Provide the [x, y] coordinate of the cell's center where the given text is located.  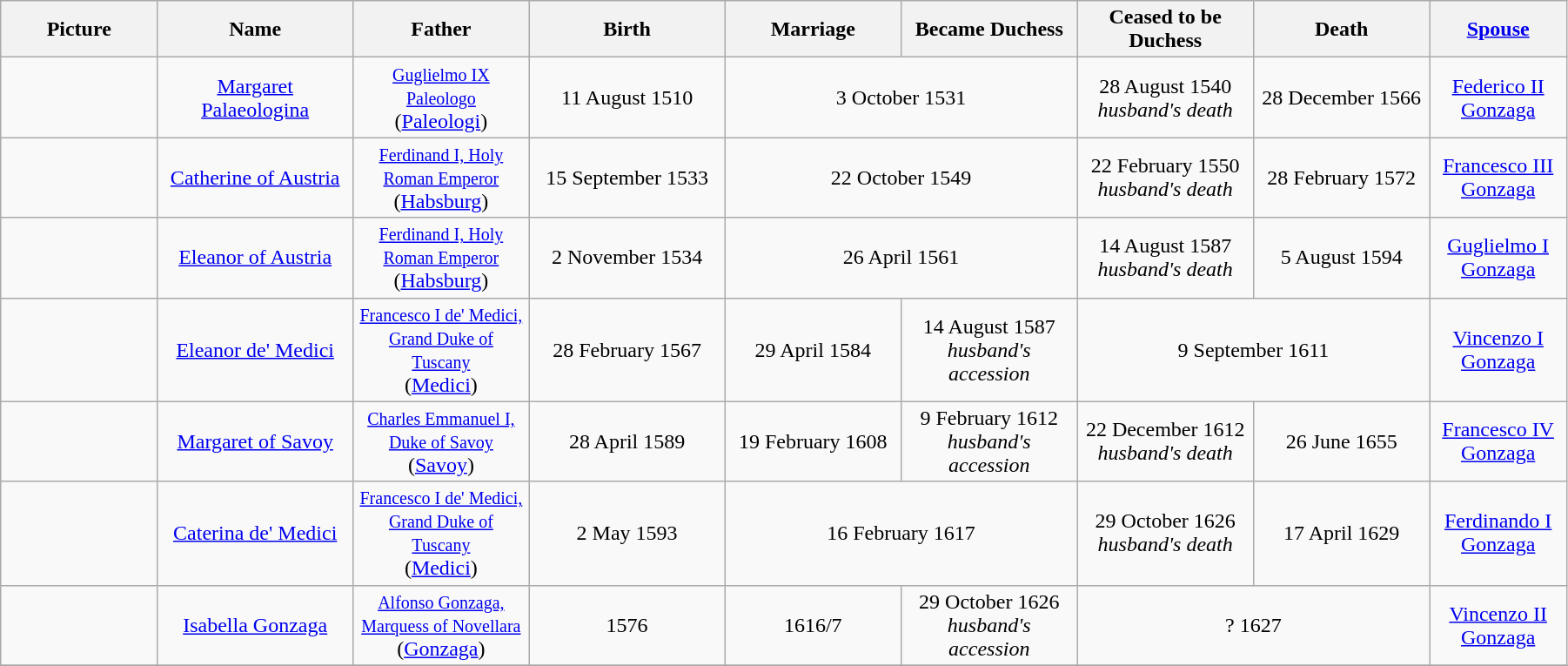
16 February 1617 [901, 533]
Vincenzo I Gonzaga [1498, 350]
28 February 1567 [627, 350]
Caterina de' Medici [256, 533]
28 August 1540husband's death [1165, 98]
Catherine of Austria [256, 178]
28 December 1566 [1341, 98]
? 1627 [1253, 625]
Alfonso Gonzaga, Marquess of Novellara(Gonzaga) [441, 625]
1616/7 [813, 625]
14 August 1587husband's death [1165, 258]
22 October 1549 [901, 178]
Ceased to be Duchess [1165, 30]
Picture [79, 30]
1576 [627, 625]
5 August 1594 [1341, 258]
Federico II Gonzaga [1498, 98]
Ferdinando I Gonzaga [1498, 533]
9 September 1611 [1253, 350]
Became Duchess [989, 30]
28 February 1572 [1341, 178]
15 September 1533 [627, 178]
Marriage [813, 30]
Guglielmo IX Paleologo(Paleologi) [441, 98]
26 April 1561 [901, 258]
22 February 1550husband's death [1165, 178]
Guglielmo I Gonzaga [1498, 258]
22 December 1612husband's death [1165, 441]
Margaret of Savoy [256, 441]
Father [441, 30]
11 August 1510 [627, 98]
Birth [627, 30]
Name [256, 30]
29 October 1626husband's accession [989, 625]
14 August 1587husband's accession [989, 350]
Eleanor de' Medici [256, 350]
29 April 1584 [813, 350]
9 February 1612husband's accession [989, 441]
Margaret Palaeologina [256, 98]
Spouse [1498, 30]
29 October 1626husband's death [1165, 533]
2 November 1534 [627, 258]
Francesco III Gonzaga [1498, 178]
19 February 1608 [813, 441]
2 May 1593 [627, 533]
Eleanor of Austria [256, 258]
17 April 1629 [1341, 533]
Francesco IV Gonzaga [1498, 441]
3 October 1531 [901, 98]
Charles Emmanuel I, Duke of Savoy(Savoy) [441, 441]
26 June 1655 [1341, 441]
Vincenzo II Gonzaga [1498, 625]
Death [1341, 30]
28 April 1589 [627, 441]
Isabella Gonzaga [256, 625]
